Locate the cell with the specified text and output its [x, y] center coordinate. 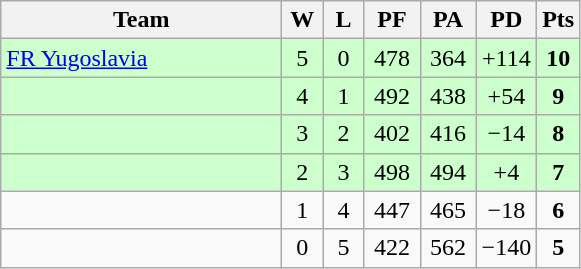
+4 [506, 172]
364 [448, 58]
PA [448, 20]
494 [448, 172]
9 [558, 96]
438 [448, 96]
492 [392, 96]
416 [448, 134]
+54 [506, 96]
Pts [558, 20]
478 [392, 58]
L [344, 20]
422 [392, 248]
465 [448, 210]
447 [392, 210]
7 [558, 172]
W [302, 20]
FR Yugoslavia [142, 58]
−140 [506, 248]
−18 [506, 210]
10 [558, 58]
+114 [506, 58]
498 [392, 172]
−14 [506, 134]
6 [558, 210]
PF [392, 20]
8 [558, 134]
Team [142, 20]
562 [448, 248]
402 [392, 134]
PD [506, 20]
